For the text-containing cell, return its midpoint in [x, y] coordinate format. 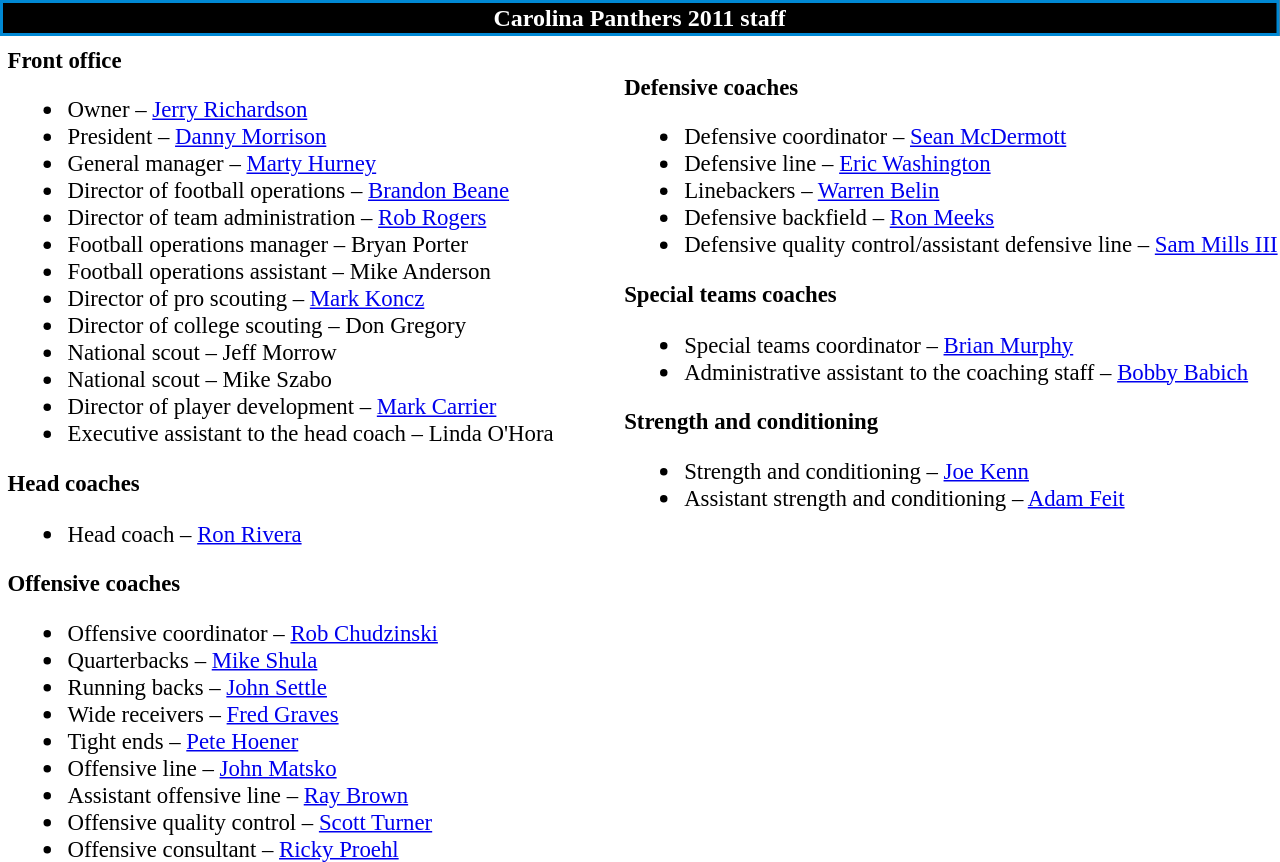
Carolina Panthers 2011 staff [640, 18]
